Determine the (X, Y) coordinate at the center of the cell enclosing the given text.  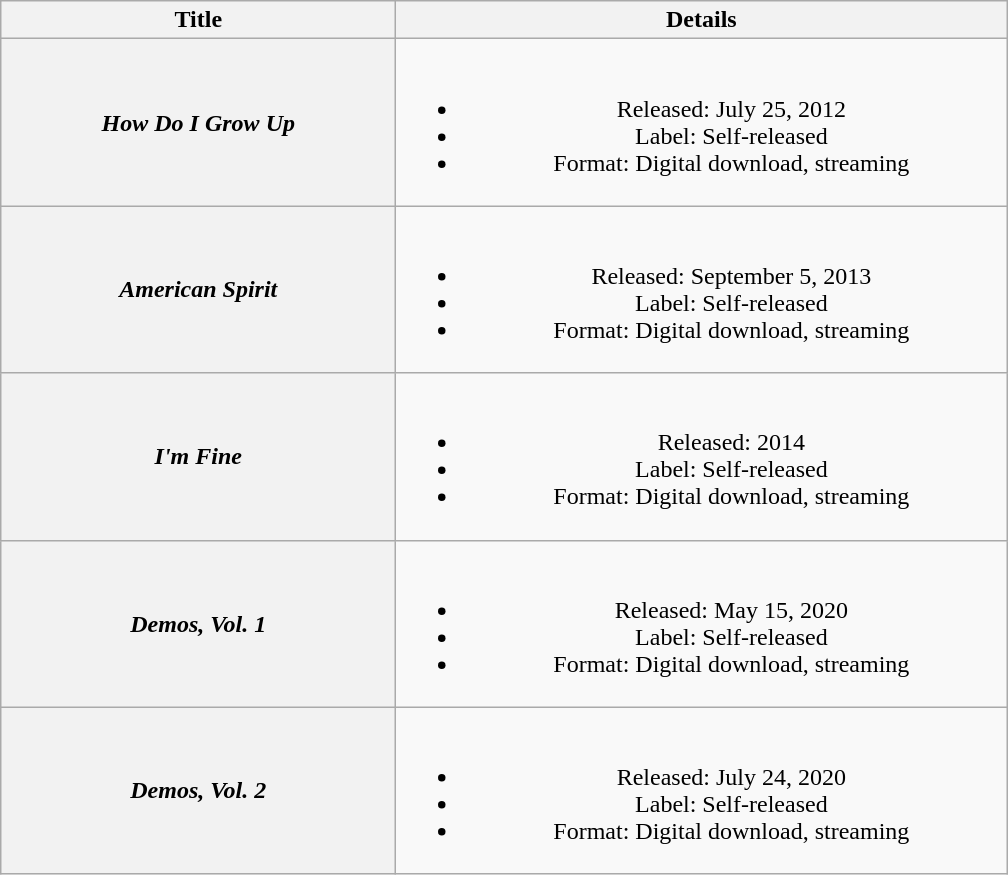
Released: July 25, 2012Label: Self-releasedFormat: Digital download, streaming (702, 122)
I'm Fine (198, 456)
Demos, Vol. 2 (198, 790)
Released: July 24, 2020Label: Self-releasedFormat: Digital download, streaming (702, 790)
How Do I Grow Up (198, 122)
Details (702, 20)
American Spirit (198, 290)
Title (198, 20)
Demos, Vol. 1 (198, 624)
Released: May 15, 2020Label: Self-releasedFormat: Digital download, streaming (702, 624)
Released: September 5, 2013Label: Self-releasedFormat: Digital download, streaming (702, 290)
Released: 2014Label: Self-releasedFormat: Digital download, streaming (702, 456)
